Capture the cell that displays the provided text and extract its (X, Y) central coordinate. 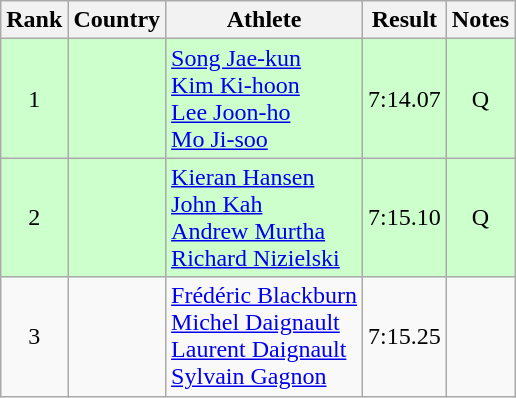
7:15.10 (405, 218)
Country (117, 20)
7:15.25 (405, 336)
Athlete (264, 20)
3 (34, 336)
2 (34, 218)
1 (34, 98)
Kieran Hansen John Kah Andrew Murtha Richard Nizielski (264, 218)
Song Jae-kun Kim Ki-hoon Lee Joon-ho Mo Ji-soo (264, 98)
Frédéric Blackburn Michel Daignault Laurent Daignault Sylvain Gagnon (264, 336)
Notes (480, 20)
7:14.07 (405, 98)
Result (405, 20)
Rank (34, 20)
